Scan for the cell matching the given text and deliver its (x, y) coordinate at center. 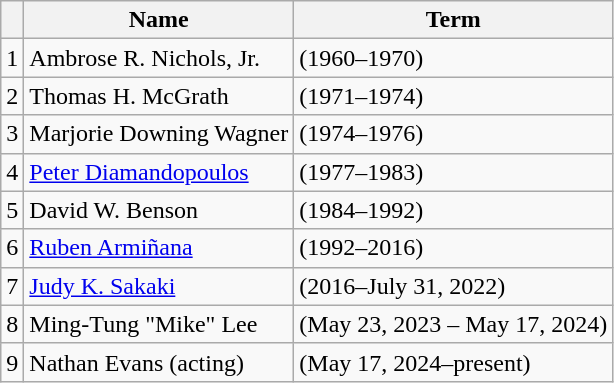
Thomas H. McGrath (159, 96)
Peter Diamandopoulos (159, 172)
(1971–1974) (454, 96)
(May 17, 2024–present) (454, 362)
Ambrose R. Nichols, Jr. (159, 58)
Ming-Tung "Mike" Lee (159, 324)
(1974–1976) (454, 134)
Nathan Evans (acting) (159, 362)
(2016–July 31, 2022) (454, 286)
David W. Benson (159, 210)
(1992–2016) (454, 248)
Ruben Armiñana (159, 248)
2 (12, 96)
8 (12, 324)
Term (454, 20)
3 (12, 134)
(1984–1992) (454, 210)
(1960–1970) (454, 58)
(1977–1983) (454, 172)
4 (12, 172)
9 (12, 362)
1 (12, 58)
5 (12, 210)
7 (12, 286)
6 (12, 248)
Name (159, 20)
(May 23, 2023 – May 17, 2024) (454, 324)
Marjorie Downing Wagner (159, 134)
Judy K. Sakaki (159, 286)
